For the text-containing cell, return its midpoint in [x, y] coordinate format. 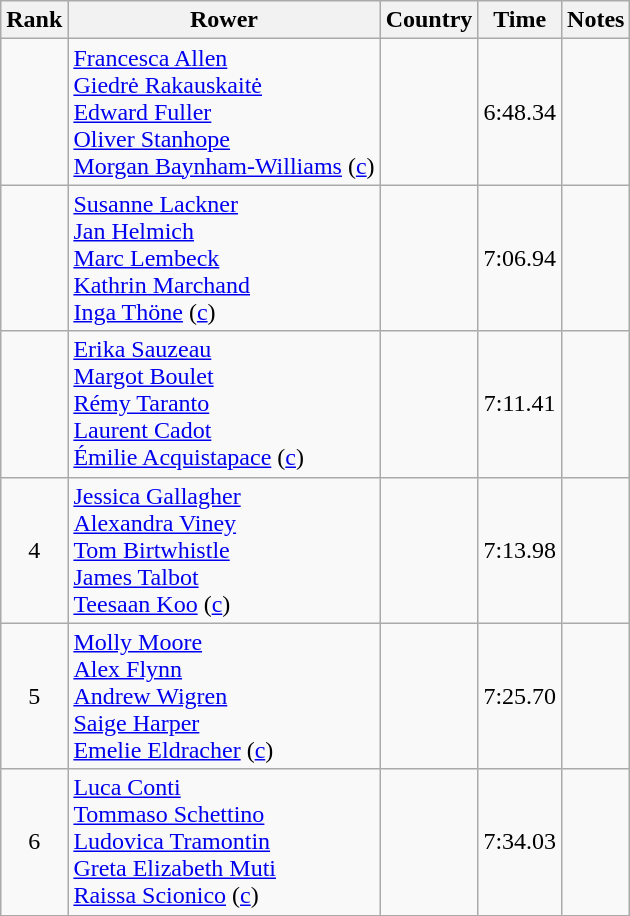
7:34.03 [520, 842]
Francesca AllenGiedrė RakauskaitėEdward FullerOliver StanhopeMorgan Baynham-Williams (c) [224, 112]
Susanne LacknerJan HelmichMarc LembeckKathrin MarchandInga Thöne (c) [224, 258]
Notes [596, 20]
Luca ContiTommaso SchettinoLudovica TramontinGreta Elizabeth MutiRaissa Scionico (c) [224, 842]
Jessica GallagherAlexandra VineyTom BirtwhistleJames TalbotTeesaan Koo (c) [224, 550]
Erika SauzeauMargot BouletRémy TarantoLaurent CadotÉmilie Acquistapace (c) [224, 404]
7:06.94 [520, 258]
Rower [224, 20]
6:48.34 [520, 112]
7:13.98 [520, 550]
6 [34, 842]
Country [429, 20]
Rank [34, 20]
Molly MooreAlex FlynnAndrew WigrenSaige HarperEmelie Eldracher (c) [224, 696]
Time [520, 20]
4 [34, 550]
7:25.70 [520, 696]
7:11.41 [520, 404]
5 [34, 696]
